Detect which cell encompasses the target text, then output its (x, y) center coordinate. 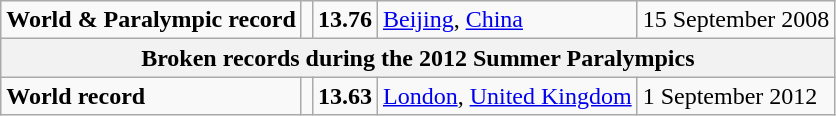
Broken records during the 2012 Summer Paralympics (418, 58)
15 September 2008 (736, 20)
World record (152, 96)
13.63 (344, 96)
1 September 2012 (736, 96)
London, United Kingdom (507, 96)
13.76 (344, 20)
Beijing, China (507, 20)
World & Paralympic record (152, 20)
